Scan for the cell matching the given text and deliver its [x, y] coordinate at center. 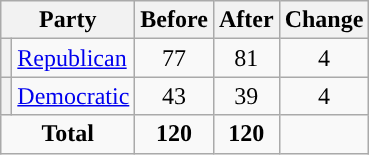
Democratic [74, 96]
Republican [74, 58]
43 [174, 96]
77 [174, 58]
Total [68, 134]
Before [174, 20]
39 [246, 96]
After [246, 20]
81 [246, 58]
Change [324, 20]
Party [68, 20]
